Detect which cell encompasses the target text, then output its (x, y) center coordinate. 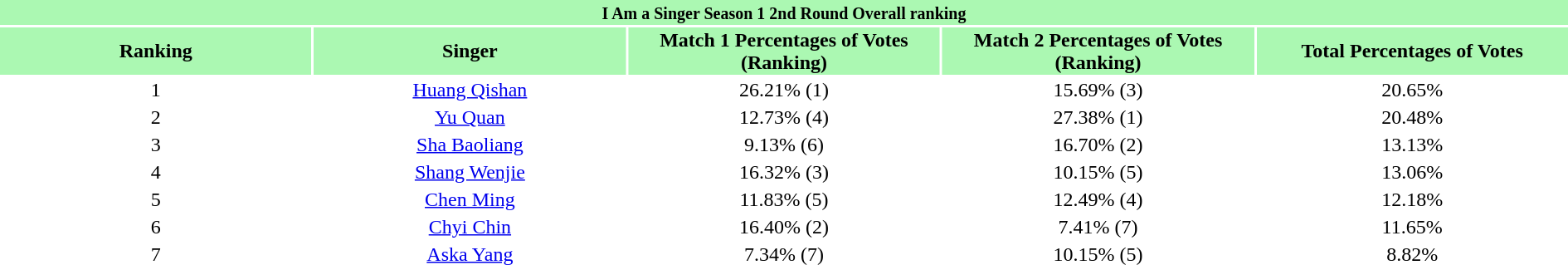
1 (156, 90)
3 (156, 145)
11.65% (1412, 227)
26.21% (1) (784, 90)
2 (156, 117)
Huang Qishan (470, 90)
5 (156, 199)
Singer (470, 52)
11.83% (5) (784, 199)
12.73% (4) (784, 117)
Total Percentages of Votes (1412, 52)
9.13% (6) (784, 145)
Sha Baoliang (470, 145)
7.41% (7) (1098, 227)
16.40% (2) (784, 227)
Ranking (156, 52)
4 (156, 172)
16.32% (3) (784, 172)
6 (156, 227)
13.13% (1412, 145)
27.38% (1) (1098, 117)
Yu Quan (470, 117)
16.70% (2) (1098, 145)
Match 2 Percentages of Votes (Ranking) (1098, 52)
I Am a Singer Season 1 2nd Round Overall ranking (784, 12)
15.69% (3) (1098, 90)
13.06% (1412, 172)
20.48% (1412, 117)
10.15% (5) (1098, 172)
Shang Wenjie (470, 172)
Chyi Chin (470, 227)
Chen Ming (470, 199)
20.65% (1412, 90)
12.18% (1412, 199)
Match 1 Percentages of Votes (Ranking) (784, 52)
12.49% (4) (1098, 199)
